Pinpoint the cell where the given text exists, returning its [X, Y] midpoint coordinate. 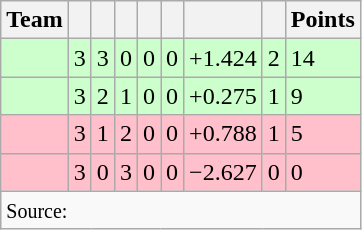
9 [322, 96]
Team [35, 20]
Source: [181, 210]
+0.275 [224, 96]
14 [322, 58]
Points [322, 20]
+0.788 [224, 134]
5 [322, 134]
−2.627 [224, 172]
+1.424 [224, 58]
